Detect which cell encompasses the target text, then output its (x, y) center coordinate. 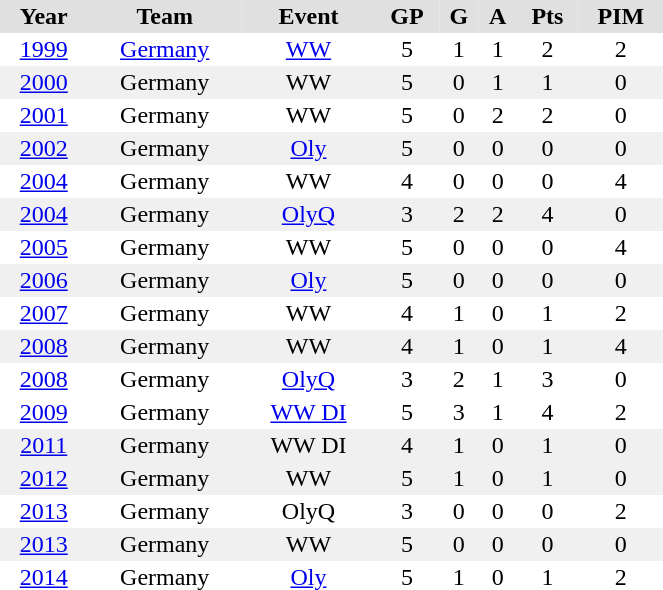
Team (164, 16)
Event (308, 16)
PIM (620, 16)
G (459, 16)
2007 (44, 314)
2002 (44, 148)
Pts (548, 16)
2009 (44, 412)
2001 (44, 116)
2000 (44, 82)
GP (407, 16)
1999 (44, 50)
2012 (44, 478)
2006 (44, 280)
2011 (44, 446)
A (498, 16)
Year (44, 16)
2005 (44, 248)
